For the text-containing cell, return its midpoint in [X, Y] coordinate format. 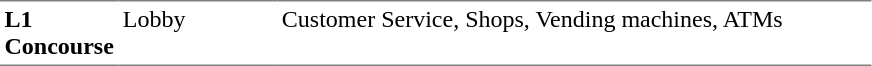
Customer Service, Shops, Vending machines, ATMs [574, 33]
Lobby [198, 33]
L1Concourse [59, 33]
